Search for the cell housing the specified text and yield its [X, Y] center coordinate. 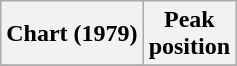
Peakposition [189, 34]
Chart (1979) [72, 34]
